Pinpoint the cell where the given text exists, returning its [X, Y] midpoint coordinate. 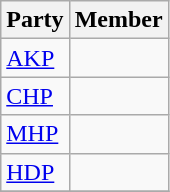
Party [35, 20]
CHP [35, 96]
HDP [35, 172]
AKP [35, 58]
MHP [35, 134]
Member [118, 20]
